Identify which cell holds the provided text, then report its [x, y] central coordinate. 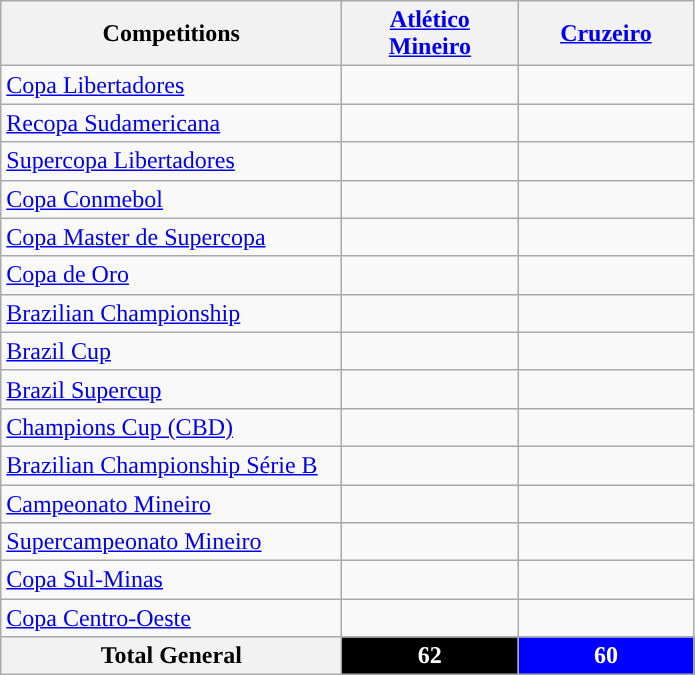
Supercopa Libertadores [172, 161]
Campeonato Mineiro [172, 503]
Brazil Supercup [172, 389]
Brazilian Championship Série B [172, 465]
Total General [172, 656]
Competitions [172, 34]
Copa Conmebol [172, 199]
Copa Centro-Oeste [172, 618]
Champions Cup (CBD) [172, 427]
Recopa Sudamericana [172, 123]
Atlético Mineiro [430, 34]
Brazil Cup [172, 351]
Copa Master de Supercopa [172, 237]
Cruzeiro [606, 34]
Copa Sul-Minas [172, 580]
Copa de Oro [172, 275]
Brazilian Championship [172, 313]
60 [606, 656]
Supercampeonato Mineiro [172, 542]
Copa Libertadores [172, 85]
62 [430, 656]
